Provide the (x, y) coordinate of the cell's center where the given text is located.  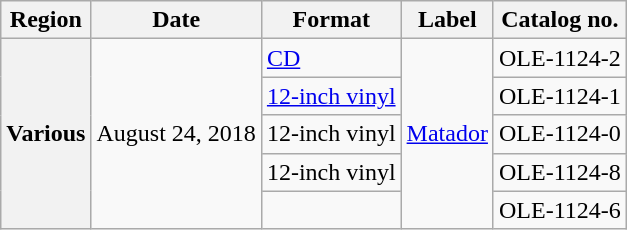
Region (46, 20)
OLE-1124-8 (560, 172)
Catalog no. (560, 20)
CD (331, 58)
OLE-1124-1 (560, 96)
August 24, 2018 (176, 134)
Date (176, 20)
OLE-1124-0 (560, 134)
Format (331, 20)
Various (46, 134)
Matador (447, 134)
OLE-1124-2 (560, 58)
OLE-1124-6 (560, 210)
Label (447, 20)
